Find where the given text appears and provide that cell's center as [x, y] coordinate. 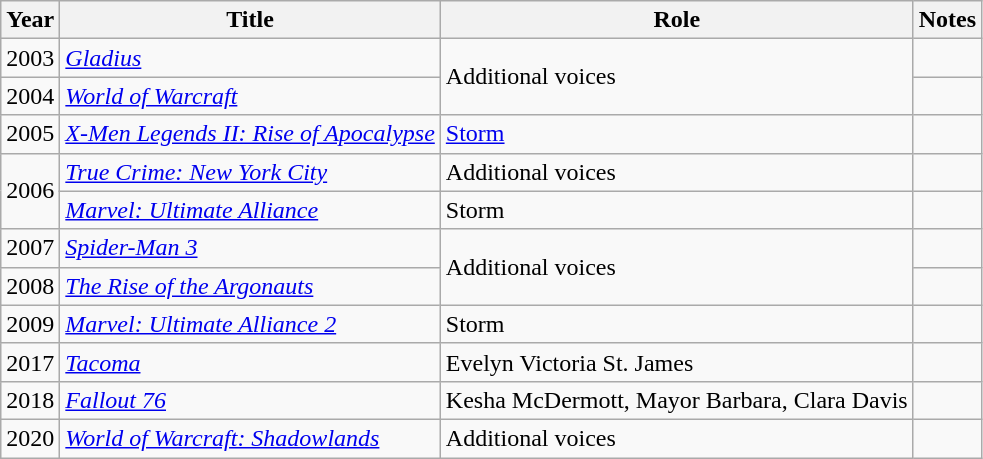
World of Warcraft: Shadowlands [250, 438]
2017 [30, 362]
2018 [30, 400]
True Crime: New York City [250, 172]
Year [30, 20]
2006 [30, 191]
Evelyn Victoria St. James [676, 362]
Tacoma [250, 362]
World of Warcraft [250, 96]
2005 [30, 134]
Role [676, 20]
2004 [30, 96]
The Rise of the Argonauts [250, 286]
X-Men Legends II: Rise of Apocalypse [250, 134]
2007 [30, 248]
Gladius [250, 58]
Kesha McDermott, Mayor Barbara, Clara Davis [676, 400]
Marvel: Ultimate Alliance 2 [250, 324]
2020 [30, 438]
Title [250, 20]
2008 [30, 286]
Marvel: Ultimate Alliance [250, 210]
2009 [30, 324]
Spider-Man 3 [250, 248]
Fallout 76 [250, 400]
2003 [30, 58]
Notes [947, 20]
